Extract the (X, Y) coordinate from the center of the cell holding the provided text.  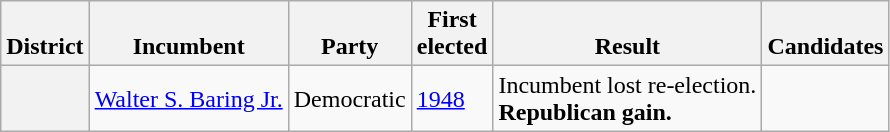
Incumbent (188, 34)
Firstelected (452, 34)
District (45, 34)
Candidates (826, 34)
Incumbent lost re-election.Republican gain. (628, 98)
Result (628, 34)
Walter S. Baring Jr. (188, 98)
1948 (452, 98)
Democratic (350, 98)
Party (350, 34)
